Determine the (x, y) coordinate at the center of the cell enclosing the given text.  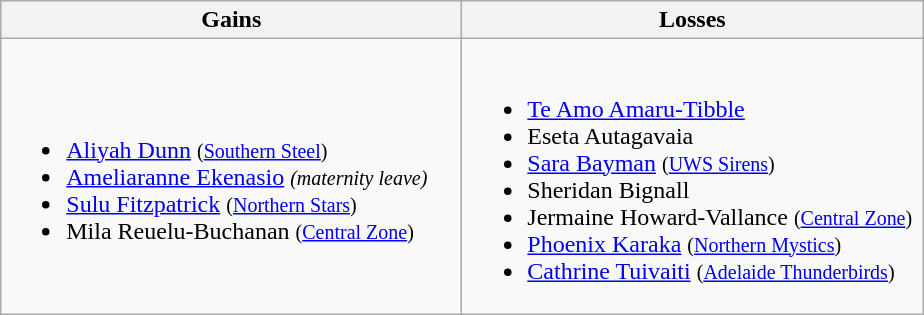
Aliyah Dunn (Southern Steel)Ameliaranne Ekenasio (maternity leave)Sulu Fitzpatrick (Northern Stars)Mila Reuelu-Buchanan (Central Zone) (232, 176)
Losses (692, 20)
Gains (232, 20)
